Return [X, Y] of the center of cell containing provided text 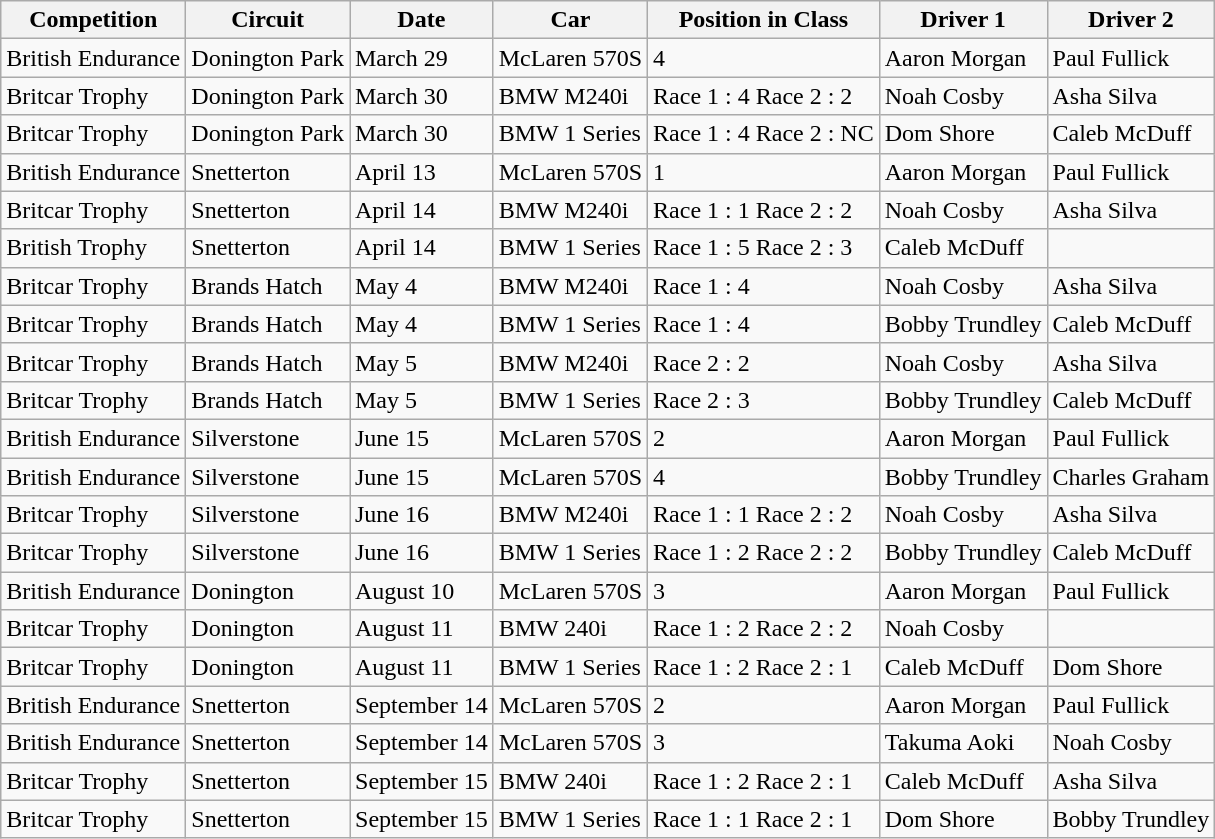
August 10 [422, 591]
1 [764, 172]
Race 1 : 5 Race 2 : 3 [764, 248]
April 13 [422, 172]
Race 2 : 3 [764, 400]
British Trophy [94, 248]
Car [570, 20]
Takuma Aoki [963, 743]
Charles Graham [1131, 477]
Competition [94, 20]
Race 2 : 2 [764, 362]
Race 1 : 1 Race 2 : 1 [764, 819]
March 29 [422, 58]
Position in Class [764, 20]
Race 1 : 4 Race 2 : NC [764, 134]
Circuit [268, 20]
Driver 1 [963, 20]
Race 1 : 4 Race 2 : 2 [764, 96]
Date [422, 20]
Driver 2 [1131, 20]
